Provide the [X, Y] coordinate of the cell's center where the given text is located.  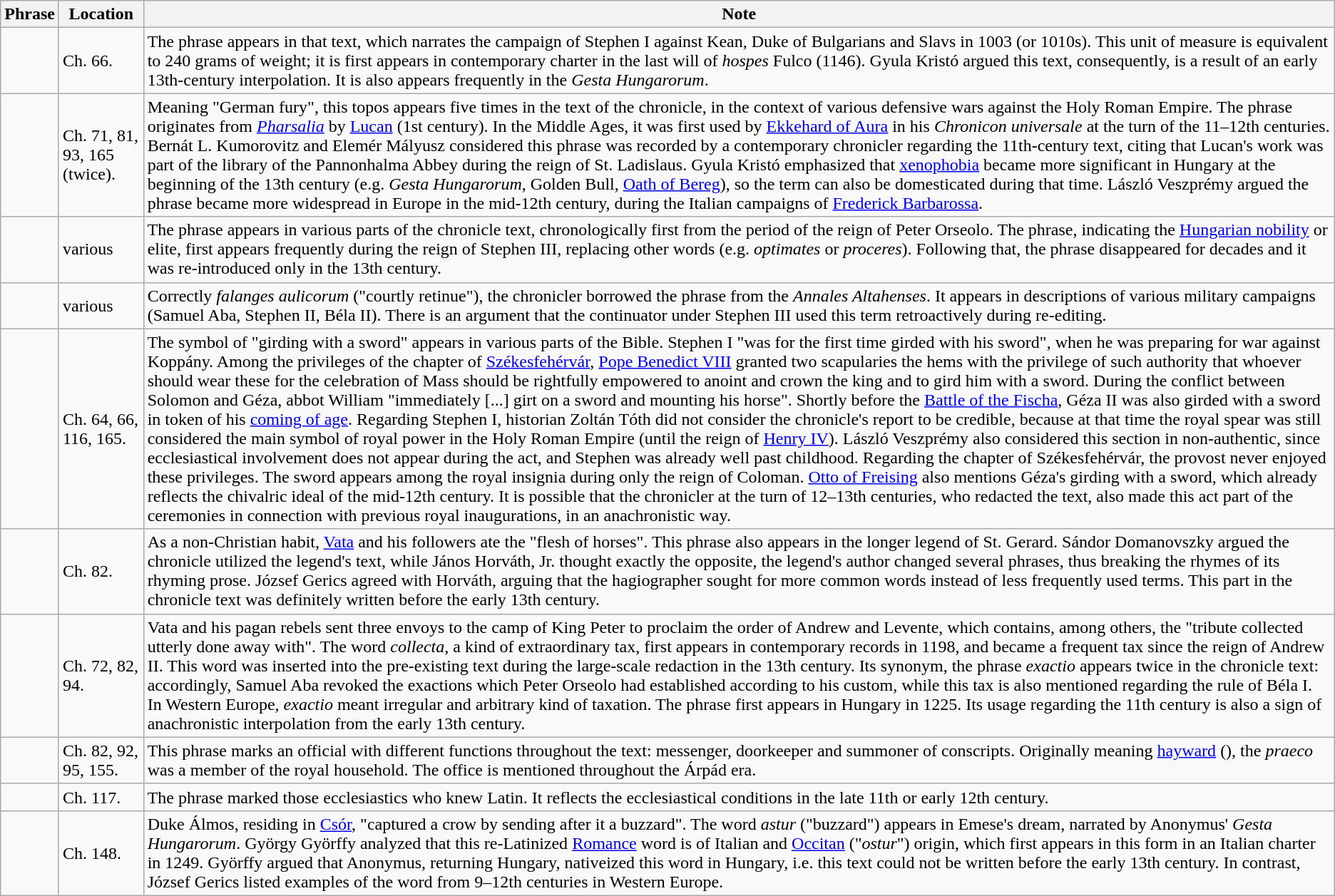
Ch. 66. [101, 61]
Location [101, 14]
Ch. 82, 92, 95, 155. [101, 760]
Phrase [30, 14]
Ch. 117. [101, 797]
Ch. 148. [101, 853]
Ch. 71, 81, 93, 165 (twice). [101, 155]
Ch. 82. [101, 572]
Note [739, 14]
Ch. 72, 82, 94. [101, 676]
Ch. 64, 66, 116, 165. [101, 429]
The phrase marked those ecclesiastics who knew Latin. It reflects the ecclesiastical conditions in the late 11th or early 12th century. [739, 797]
